Pinpoint the cell where the given text exists, returning its [X, Y] midpoint coordinate. 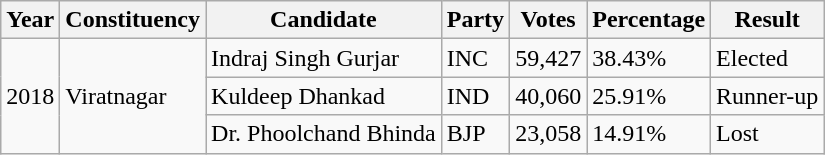
IND [475, 96]
Votes [548, 20]
Elected [768, 58]
14.91% [649, 134]
59,427 [548, 58]
40,060 [548, 96]
Candidate [324, 20]
Percentage [649, 20]
Party [475, 20]
Kuldeep Dhankad [324, 96]
23,058 [548, 134]
Year [30, 20]
Dr. Phoolchand Bhinda [324, 134]
BJP [475, 134]
38.43% [649, 58]
Lost [768, 134]
25.91% [649, 96]
Constituency [133, 20]
Viratnagar [133, 96]
2018 [30, 96]
INC [475, 58]
Indraj Singh Gurjar [324, 58]
Result [768, 20]
Runner-up [768, 96]
